Capture the cell that displays the provided text and extract its (X, Y) central coordinate. 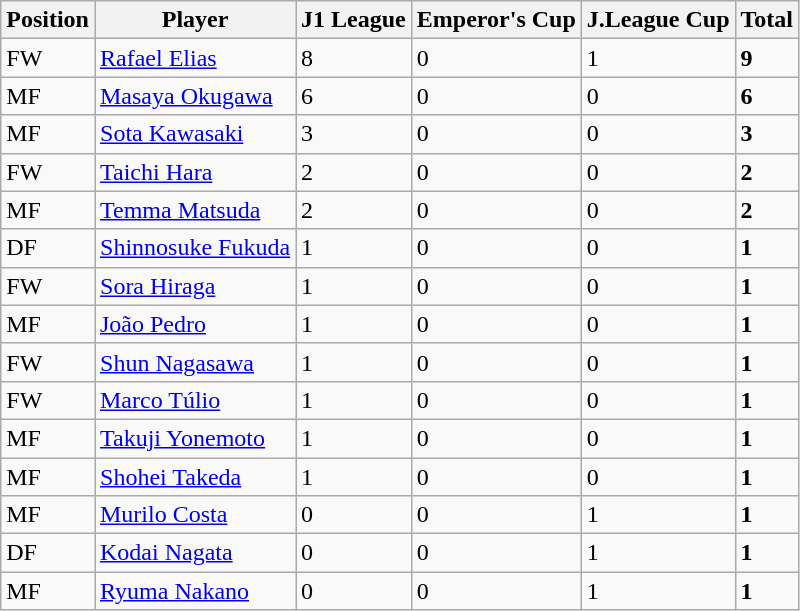
J1 League (354, 20)
Total (767, 20)
Sota Kawasaki (194, 134)
J.League Cup (658, 20)
Takuji Yonemoto (194, 438)
Shohei Takeda (194, 477)
Marco Túlio (194, 400)
Taichi Hara (194, 172)
João Pedro (194, 324)
Rafael Elias (194, 58)
8 (354, 58)
Ryuma Nakano (194, 591)
9 (767, 58)
Sora Hiraga (194, 286)
Murilo Costa (194, 515)
Masaya Okugawa (194, 96)
Player (194, 20)
Emperor's Cup (496, 20)
Temma Matsuda (194, 210)
Kodai Nagata (194, 553)
Shun Nagasawa (194, 362)
Position (48, 20)
Shinnosuke Fukuda (194, 248)
